Scan for the cell matching the given text and deliver its (X, Y) coordinate at center. 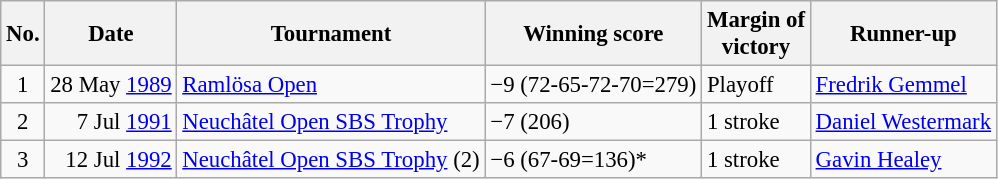
7 Jul 1991 (111, 122)
Fredrik Gemmel (903, 85)
Margin ofvictory (756, 34)
Tournament (331, 34)
Neuchâtel Open SBS Trophy (2) (331, 160)
Daniel Westermark (903, 122)
Gavin Healey (903, 160)
3 (23, 160)
Date (111, 34)
Ramlösa Open (331, 85)
−6 (67-69=136)* (594, 160)
Playoff (756, 85)
−7 (206) (594, 122)
Neuchâtel Open SBS Trophy (331, 122)
2 (23, 122)
1 (23, 85)
28 May 1989 (111, 85)
No. (23, 34)
Winning score (594, 34)
Runner-up (903, 34)
12 Jul 1992 (111, 160)
−9 (72-65-72-70=279) (594, 85)
